Determine the (X, Y) coordinate at the center of the cell enclosing the given text.  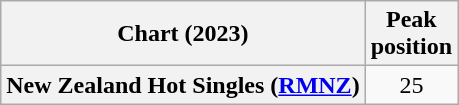
25 (411, 85)
Peakposition (411, 34)
New Zealand Hot Singles (RMNZ) (183, 85)
Chart (2023) (183, 34)
